Pinpoint the cell where the given text exists, returning its (X, Y) midpoint coordinate. 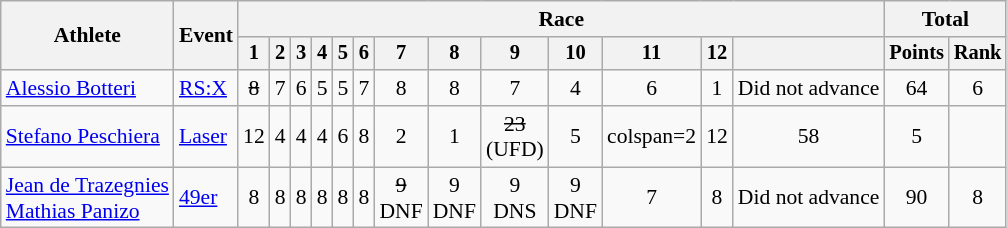
RS:X (206, 88)
64 (916, 88)
9 (515, 54)
Stefano Peschiera (88, 136)
Event (206, 36)
Rank (978, 54)
Alessio Botteri (88, 88)
90 (916, 198)
Laser (206, 136)
11 (652, 54)
3 (302, 54)
Total (945, 19)
9DNS (515, 198)
Jean de TrazegniesMathias Panizo (88, 198)
49er (206, 198)
Race (561, 19)
23(UFD) (515, 136)
Athlete (88, 36)
10 (576, 54)
Points (916, 54)
58 (809, 136)
colspan=2 (652, 136)
